Output the (x, y) coordinate of the center of the cell containing the given text.  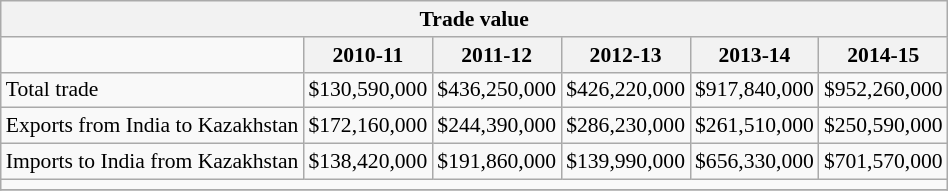
$250,590,000 (884, 126)
Trade value (474, 19)
Total trade (152, 90)
Imports to India from Kazakhstan (152, 162)
2012-13 (626, 55)
$436,250,000 (496, 90)
$917,840,000 (754, 90)
2013-14 (754, 55)
$426,220,000 (626, 90)
2014-15 (884, 55)
$244,390,000 (496, 126)
$286,230,000 (626, 126)
$701,570,000 (884, 162)
$656,330,000 (754, 162)
$191,860,000 (496, 162)
$138,420,000 (368, 162)
$172,160,000 (368, 126)
2010-11 (368, 55)
$261,510,000 (754, 126)
$139,990,000 (626, 162)
Exports from India to Kazakhstan (152, 126)
2011-12 (496, 55)
$952,260,000 (884, 90)
$130,590,000 (368, 90)
